From the cell containing the given text, extract its center point as (X, Y) coordinate. 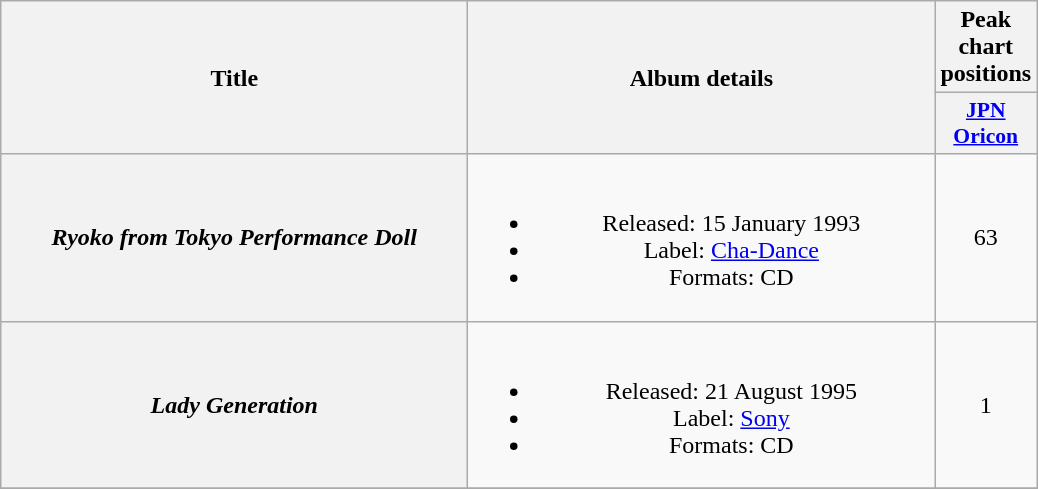
Lady Generation (234, 404)
1 (986, 404)
Released: 15 January 1993Label: Cha-DanceFormats: CD (702, 238)
Released: 21 August 1995Label: SonyFormats: CD (702, 404)
Title (234, 78)
Album details (702, 78)
Peak chart positions (986, 47)
JPNOricon (986, 124)
Ryoko from Tokyo Performance Doll (234, 238)
63 (986, 238)
